Locate the cell with the specified text and output its [X, Y] center coordinate. 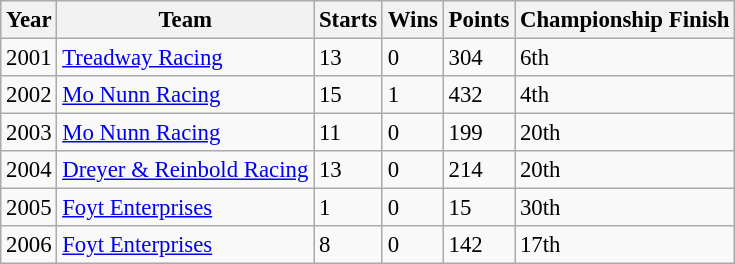
2006 [29, 245]
Championship Finish [625, 20]
11 [348, 133]
Starts [348, 20]
Points [478, 20]
2005 [29, 208]
Dreyer & Reinbold Racing [186, 170]
Team [186, 20]
2001 [29, 58]
432 [478, 95]
214 [478, 170]
Treadway Racing [186, 58]
8 [348, 245]
2002 [29, 95]
142 [478, 245]
Wins [412, 20]
304 [478, 58]
2003 [29, 133]
30th [625, 208]
199 [478, 133]
17th [625, 245]
Year [29, 20]
6th [625, 58]
4th [625, 95]
2004 [29, 170]
